Identify which cell holds the provided text, then report its [X, Y] central coordinate. 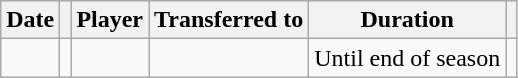
Player [110, 20]
Duration [408, 20]
Until end of season [408, 58]
Transferred to [229, 20]
Date [30, 20]
